Identify which cell holds the provided text, then report its (x, y) central coordinate. 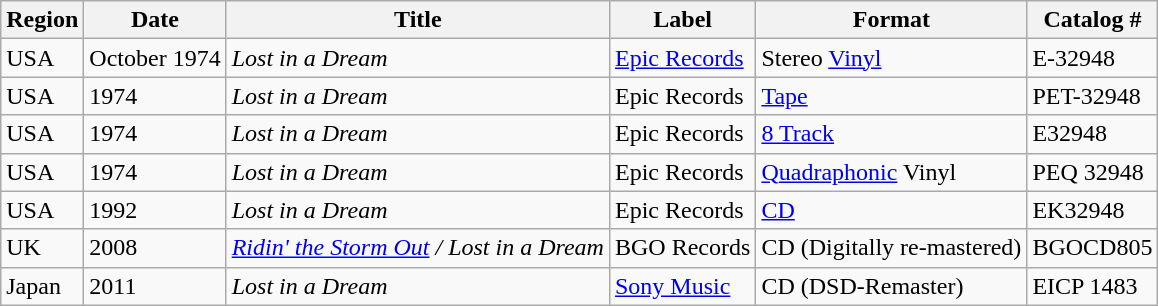
2011 (155, 286)
Japan (42, 286)
E32948 (1092, 134)
BGO Records (682, 248)
UK (42, 248)
E-32948 (1092, 58)
October 1974 (155, 58)
Format (892, 20)
PET-32948 (1092, 96)
CD (Digitally re-mastered) (892, 248)
Quadraphonic Vinyl (892, 172)
1992 (155, 210)
BGOCD805 (1092, 248)
Title (418, 20)
EK32948 (1092, 210)
Ridin' the Storm Out / Lost in a Dream (418, 248)
PEQ 32948 (1092, 172)
Sony Music (682, 286)
Label (682, 20)
Stereo Vinyl (892, 58)
CD (892, 210)
Region (42, 20)
Catalog # (1092, 20)
2008 (155, 248)
Tape (892, 96)
EICP 1483 (1092, 286)
CD (DSD-Remaster) (892, 286)
8 Track (892, 134)
Date (155, 20)
